Capture the cell that displays the provided text and extract its (x, y) central coordinate. 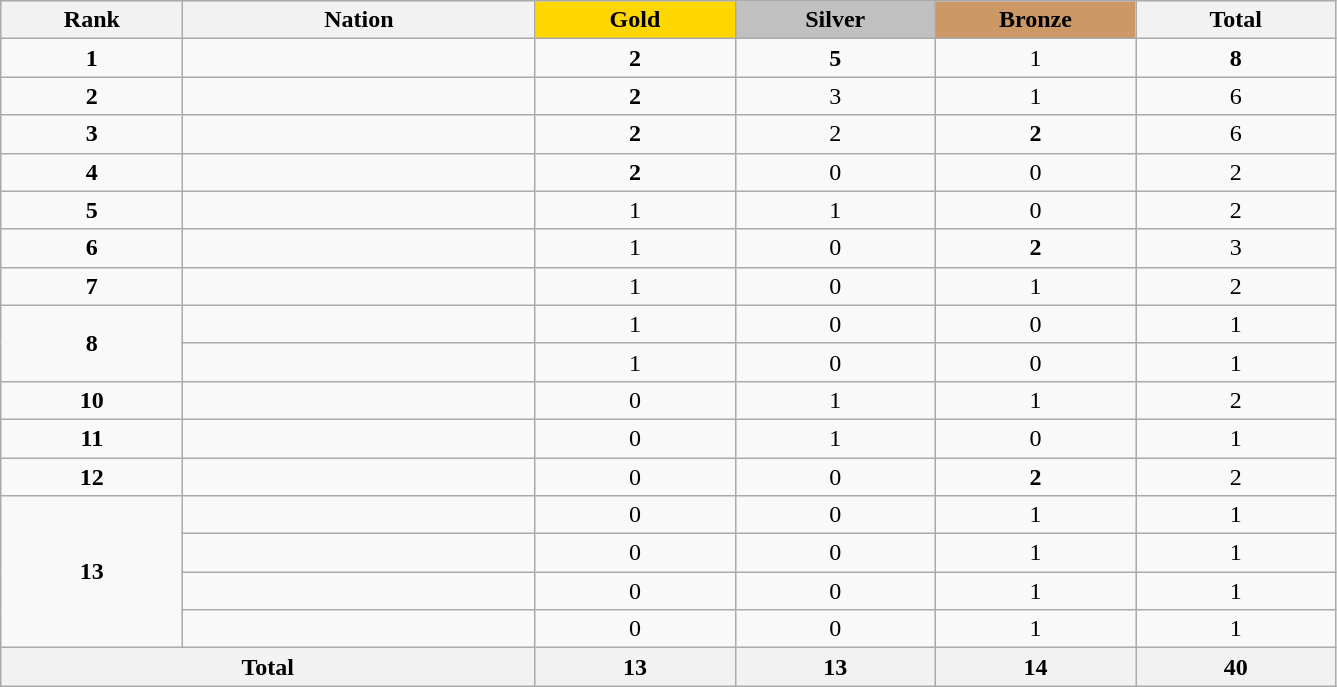
4 (92, 172)
7 (92, 286)
14 (1035, 667)
Gold (635, 20)
Bronze (1035, 20)
Nation (359, 20)
10 (92, 400)
40 (1236, 667)
11 (92, 438)
Silver (835, 20)
12 (92, 477)
Rank (92, 20)
